Locate the cell with the specified text and output its [x, y] center coordinate. 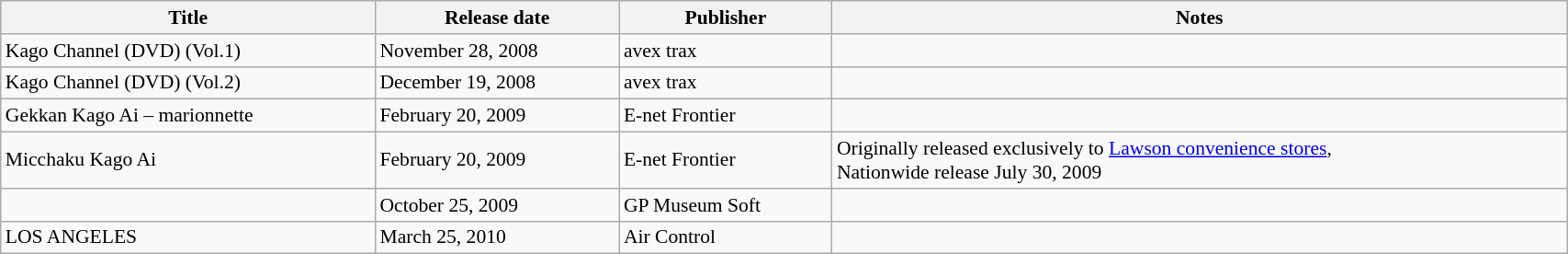
Kago Channel (DVD) (Vol.2) [188, 83]
November 28, 2008 [496, 51]
Release date [496, 17]
March 25, 2010 [496, 237]
Micchaku Kago Ai [188, 160]
GP Museum Soft [726, 205]
December 19, 2008 [496, 83]
Notes [1200, 17]
LOS ANGELES [188, 237]
Air Control [726, 237]
Originally released exclusively to Lawson convenience stores,Nationwide release July 30, 2009 [1200, 160]
Publisher [726, 17]
Kago Channel (DVD) (Vol.1) [188, 51]
Title [188, 17]
October 25, 2009 [496, 205]
Gekkan Kago Ai – marionnette [188, 116]
